Capture the cell that displays the provided text and extract its [X, Y] central coordinate. 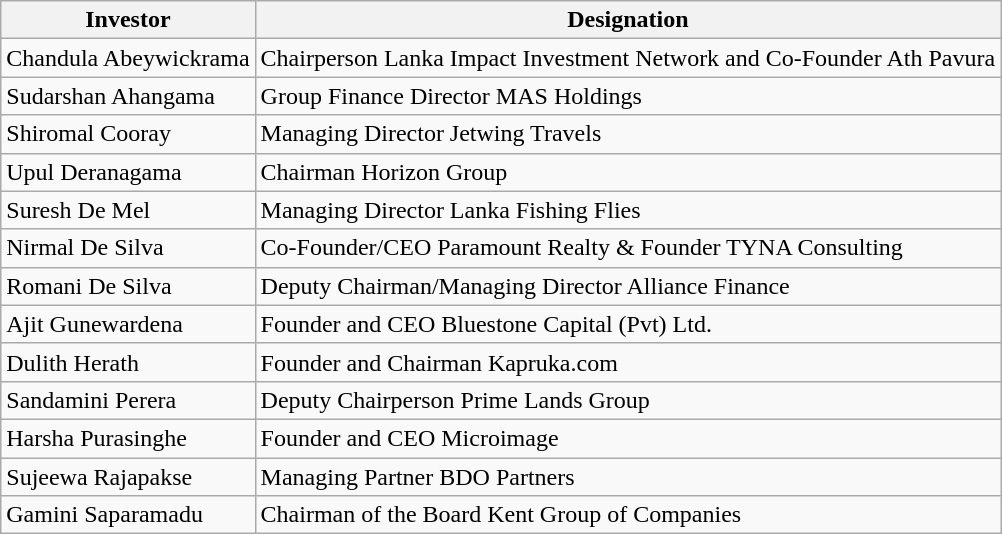
Co-Founder/CEO Paramount Realty & Founder TYNA Consulting [628, 248]
Founder and CEO Bluestone Capital (Pvt) Ltd. [628, 324]
Sandamini Perera [128, 400]
Shiromal Cooray [128, 134]
Founder and Chairman Kapruka.com [628, 362]
Deputy Chairman/Managing Director Alliance Finance [628, 286]
Founder and CEO Microimage [628, 438]
Chandula Abeywickrama [128, 58]
Ajit Gunewardena [128, 324]
Dulith Herath [128, 362]
Chairperson Lanka Impact Investment Network and Co-Founder Ath Pavura [628, 58]
Managing Partner BDO Partners [628, 477]
Sudarshan Ahangama [128, 96]
Managing Director Lanka Fishing Flies [628, 210]
Harsha Purasinghe [128, 438]
Designation [628, 20]
Suresh De Mel [128, 210]
Group Finance Director MAS Holdings [628, 96]
Sujeewa Rajapakse [128, 477]
Chairman Horizon Group [628, 172]
Chairman of the Board Kent Group of Companies [628, 515]
Managing Director Jetwing Travels [628, 134]
Nirmal De Silva [128, 248]
Upul Deranagama [128, 172]
Investor [128, 20]
Gamini Saparamadu [128, 515]
Deputy Chairperson Prime Lands Group [628, 400]
Romani De Silva [128, 286]
